Determine the (X, Y) coordinate at the center of the cell enclosing the given text.  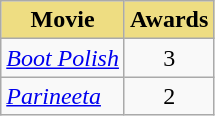
Awards (168, 20)
Movie (63, 20)
3 (168, 58)
2 (168, 96)
Parineeta (63, 96)
Boot Polish (63, 58)
